Scan for the cell matching the given text and deliver its (x, y) coordinate at center. 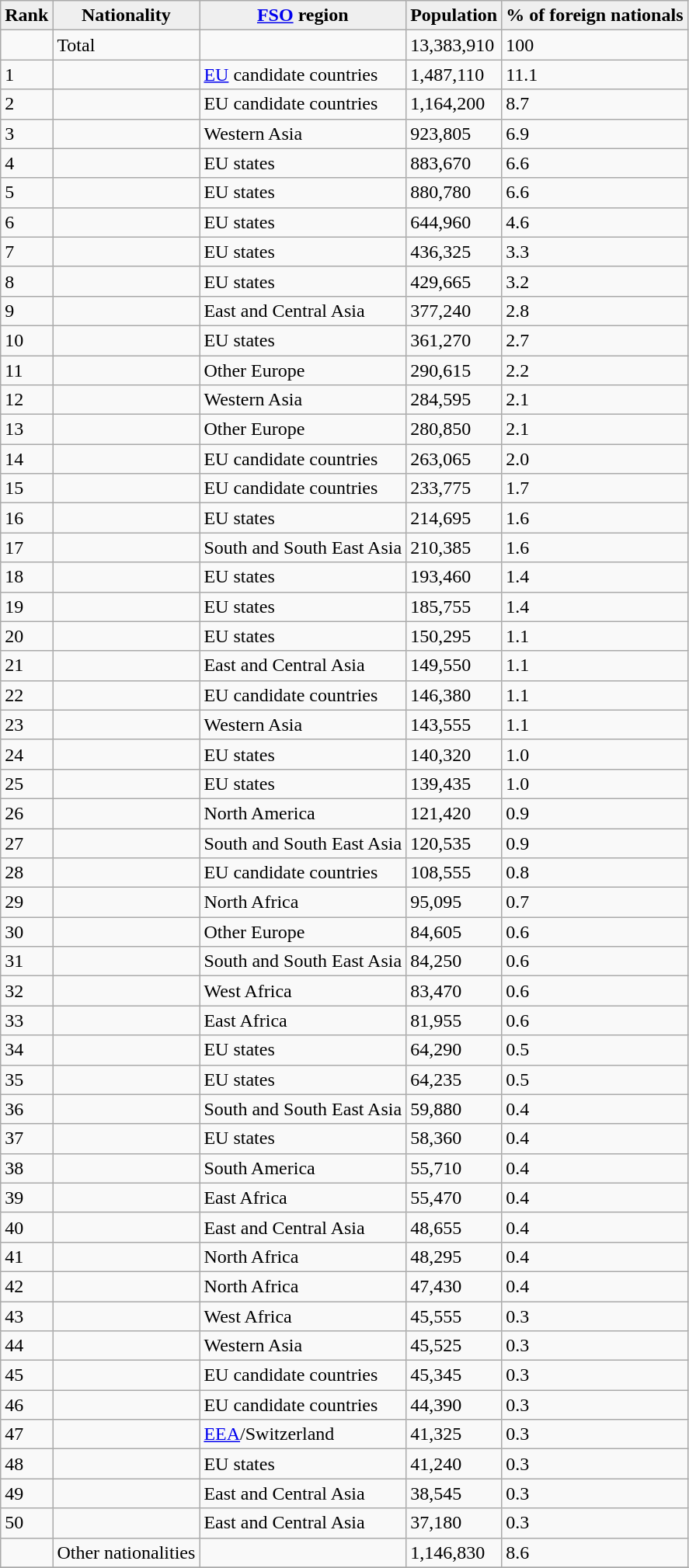
95,095 (454, 902)
83,470 (454, 991)
% of foreign nationals (595, 16)
5 (26, 193)
FSO region (303, 16)
42 (26, 1286)
30 (26, 932)
27 (26, 843)
150,295 (454, 636)
36 (26, 1109)
143,555 (454, 725)
10 (26, 340)
1,146,830 (454, 1552)
18 (26, 577)
13 (26, 429)
100 (595, 45)
37,180 (454, 1523)
Nationality (126, 16)
20 (26, 636)
31 (26, 961)
16 (26, 518)
39 (26, 1198)
45,555 (454, 1316)
41,325 (454, 1434)
13,383,910 (454, 45)
59,880 (454, 1109)
436,325 (454, 252)
23 (26, 725)
Total (126, 45)
185,755 (454, 607)
40 (26, 1227)
64,235 (454, 1080)
284,595 (454, 400)
0.8 (595, 873)
233,775 (454, 488)
45,525 (454, 1346)
84,605 (454, 932)
EEA/Switzerland (303, 1434)
38,545 (454, 1493)
46 (26, 1405)
44 (26, 1346)
37 (26, 1139)
55,470 (454, 1198)
361,270 (454, 340)
32 (26, 991)
Rank (26, 16)
9 (26, 311)
50 (26, 1523)
81,955 (454, 1020)
2.8 (595, 311)
43 (26, 1316)
24 (26, 754)
139,435 (454, 784)
7 (26, 252)
2.7 (595, 340)
21 (26, 666)
1.7 (595, 488)
193,460 (454, 577)
2 (26, 104)
Population (454, 16)
58,360 (454, 1139)
880,780 (454, 193)
41,240 (454, 1464)
17 (26, 548)
214,695 (454, 518)
210,385 (454, 548)
429,665 (454, 281)
49 (26, 1493)
64,290 (454, 1050)
2.2 (595, 370)
47,430 (454, 1286)
45,345 (454, 1375)
290,615 (454, 370)
44,390 (454, 1405)
377,240 (454, 311)
1,164,200 (454, 104)
263,065 (454, 459)
1,487,110 (454, 75)
146,380 (454, 695)
923,805 (454, 134)
11.1 (595, 75)
38 (26, 1168)
8 (26, 281)
4.6 (595, 222)
644,960 (454, 222)
6.9 (595, 134)
48 (26, 1464)
Other nationalities (126, 1552)
South America (303, 1168)
1 (26, 75)
15 (26, 488)
140,320 (454, 754)
47 (26, 1434)
28 (26, 873)
3 (26, 134)
108,555 (454, 873)
149,550 (454, 666)
3.2 (595, 281)
280,850 (454, 429)
North America (303, 813)
121,420 (454, 813)
26 (26, 813)
14 (26, 459)
84,250 (454, 961)
8.6 (595, 1552)
29 (26, 902)
883,670 (454, 163)
34 (26, 1050)
22 (26, 695)
33 (26, 1020)
3.3 (595, 252)
0.7 (595, 902)
45 (26, 1375)
25 (26, 784)
120,535 (454, 843)
8.7 (595, 104)
11 (26, 370)
41 (26, 1257)
19 (26, 607)
48,655 (454, 1227)
12 (26, 400)
4 (26, 163)
6 (26, 222)
55,710 (454, 1168)
2.0 (595, 459)
35 (26, 1080)
48,295 (454, 1257)
